Identify which cell holds the provided text, then report its [x, y] central coordinate. 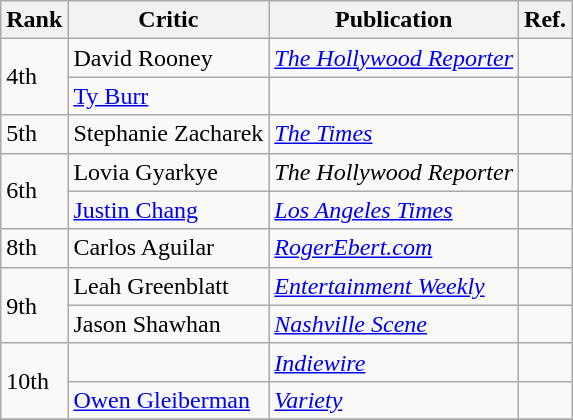
David Rooney [168, 58]
RogerEbert.com [394, 248]
Jason Shawhan [168, 324]
The Times [394, 134]
4th [34, 77]
Entertainment Weekly [394, 286]
Owen Gleiberman [168, 400]
Publication [394, 20]
5th [34, 134]
Critic [168, 20]
9th [34, 305]
6th [34, 191]
Los Angeles Times [394, 210]
Leah Greenblatt [168, 286]
Nashville Scene [394, 324]
Ty Burr [168, 96]
Justin Chang [168, 210]
Carlos Aguilar [168, 248]
Stephanie Zacharek [168, 134]
Rank [34, 20]
Ref. [546, 20]
Indiewire [394, 362]
Variety [394, 400]
10th [34, 381]
8th [34, 248]
Lovia Gyarkye [168, 172]
